Detect which cell encompasses the target text, then output its (X, Y) center coordinate. 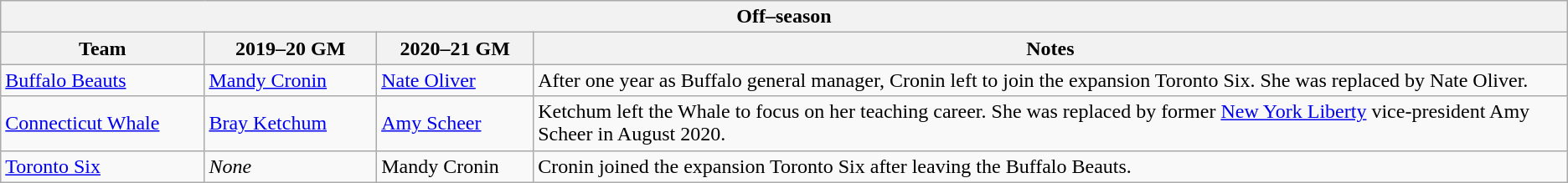
Off–season (784, 17)
2020–21 GM (456, 48)
Cronin joined the expansion Toronto Six after leaving the Buffalo Beauts. (1050, 166)
Connecticut Whale (102, 124)
Nate Oliver (456, 80)
After one year as Buffalo general manager, Cronin left to join the expansion Toronto Six. She was replaced by Nate Oliver. (1050, 80)
Team (102, 48)
Toronto Six (102, 166)
Ketchum left the Whale to focus on her teaching career. She was replaced by former New York Liberty vice-president Amy Scheer in August 2020. (1050, 124)
None (291, 166)
Buffalo Beauts (102, 80)
Amy Scheer (456, 124)
Notes (1050, 48)
2019–20 GM (291, 48)
Bray Ketchum (291, 124)
